Scan for the cell matching the given text and deliver its (x, y) coordinate at center. 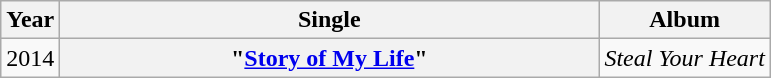
"Story of My Life" (330, 58)
Single (330, 20)
Year (30, 20)
Album (685, 20)
Steal Your Heart (685, 58)
2014 (30, 58)
